Return the [X, Y] coordinate for the center point of the cell that contains the specified text.  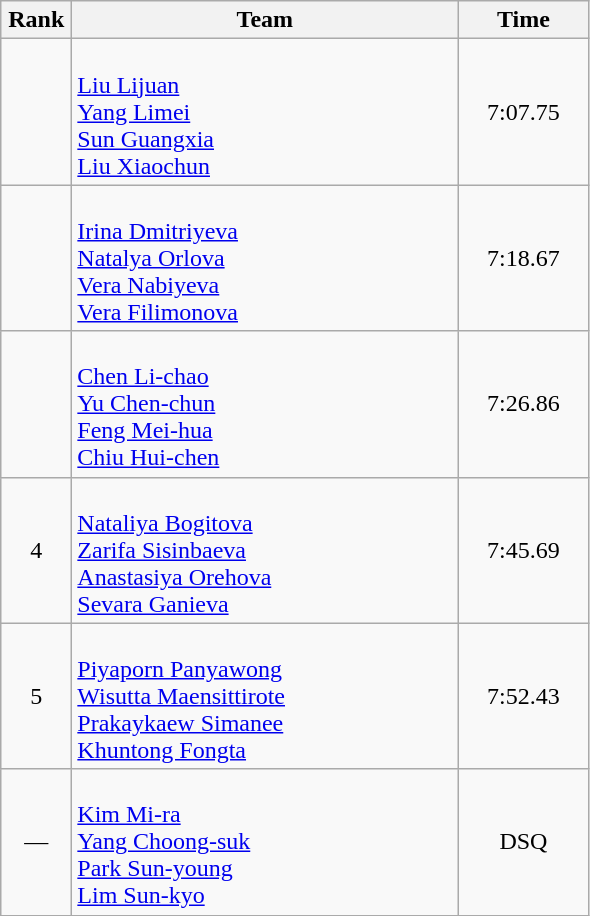
Chen Li-chaoYu Chen-chunFeng Mei-huaChiu Hui-chen [265, 404]
7:52.43 [524, 696]
Team [265, 20]
5 [36, 696]
DSQ [524, 842]
— [36, 842]
Irina DmitriyevaNatalya OrlovaVera NabiyevaVera Filimonova [265, 258]
7:18.67 [524, 258]
7:26.86 [524, 404]
7:07.75 [524, 112]
4 [36, 550]
7:45.69 [524, 550]
Liu LijuanYang LimeiSun GuangxiaLiu Xiaochun [265, 112]
Time [524, 20]
Nataliya BogitovaZarifa SisinbaevaAnastasiya OrehovaSevara Ganieva [265, 550]
Piyaporn PanyawongWisutta MaensittirotePrakaykaew SimaneeKhuntong Fongta [265, 696]
Kim Mi-raYang Choong-sukPark Sun-youngLim Sun-kyo [265, 842]
Rank [36, 20]
